Pinpoint the cell where the given text exists, returning its (x, y) midpoint coordinate. 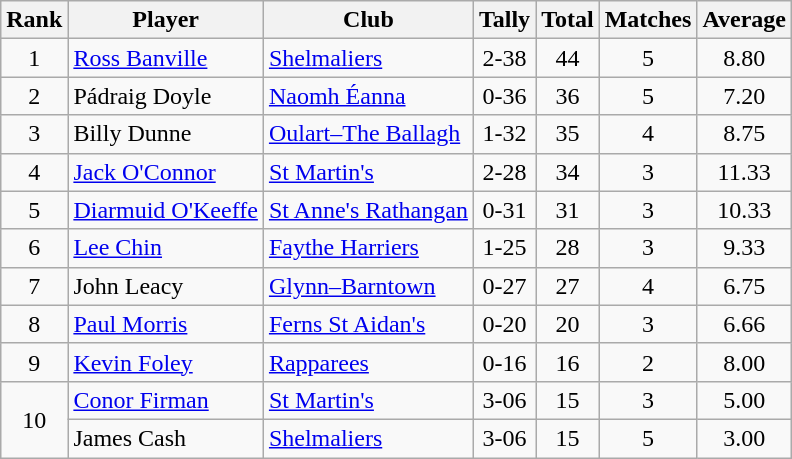
11.33 (744, 172)
0-31 (504, 210)
5.00 (744, 400)
10.33 (744, 210)
9 (34, 362)
0-20 (504, 324)
8.80 (744, 58)
28 (568, 248)
0-27 (504, 286)
10 (34, 419)
Billy Dunne (166, 134)
1-32 (504, 134)
Pádraig Doyle (166, 96)
Diarmuid O'Keeffe (166, 210)
James Cash (166, 438)
35 (568, 134)
6 (34, 248)
27 (568, 286)
7.20 (744, 96)
Average (744, 20)
Jack O'Connor (166, 172)
0-36 (504, 96)
Matches (648, 20)
Kevin Foley (166, 362)
St Anne's Rathangan (368, 210)
8.00 (744, 362)
36 (568, 96)
Lee Chin (166, 248)
Faythe Harriers (368, 248)
Oulart–The Ballagh (368, 134)
9.33 (744, 248)
6.66 (744, 324)
20 (568, 324)
16 (568, 362)
Conor Firman (166, 400)
8 (34, 324)
Tally (504, 20)
44 (568, 58)
6.75 (744, 286)
Rapparees (368, 362)
Glynn–Barntown (368, 286)
34 (568, 172)
Paul Morris (166, 324)
Rank (34, 20)
Naomh Éanna (368, 96)
3.00 (744, 438)
2-38 (504, 58)
7 (34, 286)
8.75 (744, 134)
Club (368, 20)
Total (568, 20)
Ferns St Aidan's (368, 324)
0-16 (504, 362)
John Leacy (166, 286)
2-28 (504, 172)
1 (34, 58)
31 (568, 210)
1-25 (504, 248)
Player (166, 20)
Ross Banville (166, 58)
